Pinpoint the cell where the given text exists, returning its (X, Y) midpoint coordinate. 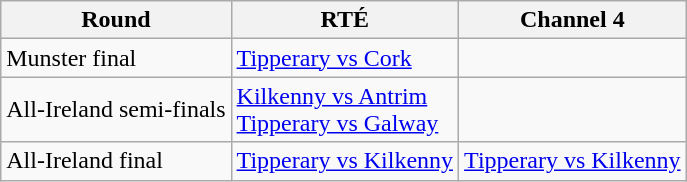
All-Ireland semi-finals (116, 110)
RTÉ (345, 20)
Munster final (116, 58)
Tipperary vs Cork (345, 58)
Kilkenny vs AntrimTipperary vs Galway (345, 110)
Channel 4 (573, 20)
Round (116, 20)
All-Ireland final (116, 161)
